Determine the [X, Y] coordinate at the center of the cell enclosing the given text.  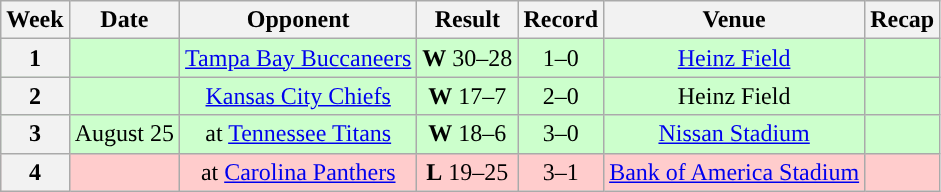
2 [35, 96]
L 19–25 [468, 172]
Record [561, 20]
4 [35, 172]
Venue [734, 20]
Bank of America Stadium [734, 172]
W 18–6 [468, 134]
at Carolina Panthers [298, 172]
Result [468, 20]
W 30–28 [468, 58]
3–1 [561, 172]
August 25 [124, 134]
Nissan Stadium [734, 134]
Tampa Bay Buccaneers [298, 58]
1–0 [561, 58]
Date [124, 20]
W 17–7 [468, 96]
Week [35, 20]
at Tennessee Titans [298, 134]
Recap [902, 20]
2–0 [561, 96]
3 [35, 134]
Opponent [298, 20]
3–0 [561, 134]
1 [35, 58]
Kansas City Chiefs [298, 96]
